Scan for the cell matching the given text and deliver its [x, y] coordinate at center. 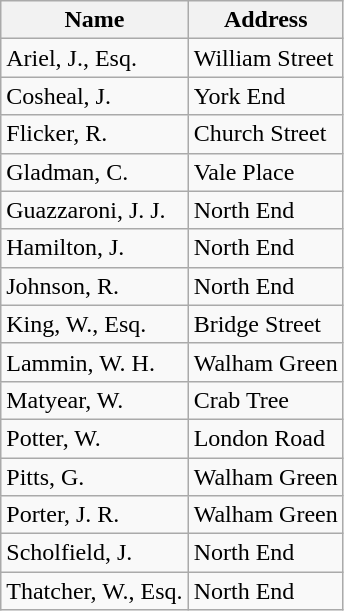
William Street [266, 58]
Pitts, G. [94, 477]
King, W., Esq. [94, 324]
Matyear, W. [94, 400]
Address [266, 20]
Cosheal, J. [94, 96]
Church Street [266, 134]
Ariel, J., Esq. [94, 58]
York End [266, 96]
Bridge Street [266, 324]
London Road [266, 438]
Hamilton, J. [94, 248]
Scholfield, J. [94, 553]
Crab Tree [266, 400]
Name [94, 20]
Gladman, C. [94, 172]
Guazzaroni, J. J. [94, 210]
Johnson, R. [94, 286]
Potter, W. [94, 438]
Thatcher, W., Esq. [94, 591]
Porter, J. R. [94, 515]
Lammin, W. H. [94, 362]
Vale Place [266, 172]
Flicker, R. [94, 134]
